Provide the (x, y) coordinate of the cell's center where the given text is located.  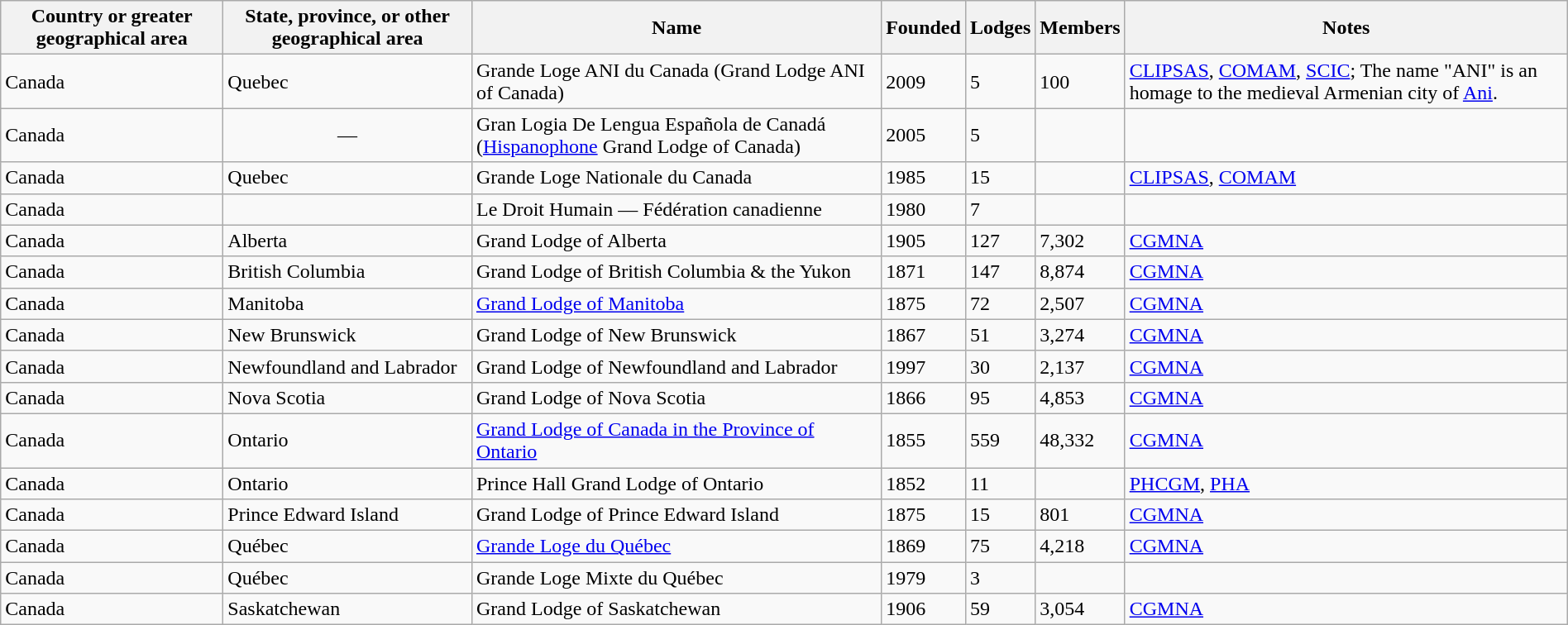
Grand Lodge of New Brunswick (676, 335)
3,274 (1080, 335)
7,302 (1080, 241)
Grand Lodge of Nova Scotia (676, 398)
Grande Loge ANI du Canada (Grand Lodge ANI of Canada) (676, 81)
State, province, or other geographical area (347, 28)
Grand Lodge of British Columbia & the Yukon (676, 272)
59 (1000, 609)
48,332 (1080, 440)
1906 (924, 609)
801 (1080, 515)
Manitoba (347, 303)
2005 (924, 136)
New Brunswick (347, 335)
PHCGM, PHA (1346, 484)
Saskatchewan (347, 609)
Prince Edward Island (347, 515)
3 (1000, 578)
1855 (924, 440)
1985 (924, 178)
100 (1080, 81)
1905 (924, 241)
Le Droit Humain — Fédération canadienne (676, 209)
3,054 (1080, 609)
559 (1000, 440)
1980 (924, 209)
Name (676, 28)
Grand Lodge of Prince Edward Island (676, 515)
2009 (924, 81)
1979 (924, 578)
51 (1000, 335)
75 (1000, 546)
Grande Loge Mixte du Québec (676, 578)
11 (1000, 484)
Grande Loge du Québec (676, 546)
Gran Logia De Lengua Española de Canadá (Hispanophone Grand Lodge of Canada) (676, 136)
8,874 (1080, 272)
Grand Lodge of Canada in the Province of Ontario (676, 440)
CLIPSAS, COMAM (1346, 178)
7 (1000, 209)
CLIPSAS, COMAM, SCIC; The name "ANI" is an homage to the medieval Armenian city of Ani. (1346, 81)
4,853 (1080, 398)
72 (1000, 303)
Alberta (347, 241)
Grand Lodge of Alberta (676, 241)
— (347, 136)
127 (1000, 241)
1852 (924, 484)
Grande Loge Nationale du Canada (676, 178)
Grand Lodge of Saskatchewan (676, 609)
Prince Hall Grand Lodge of Ontario (676, 484)
Grand Lodge of Newfoundland and Labrador (676, 366)
Members (1080, 28)
1997 (924, 366)
Lodges (1000, 28)
1867 (924, 335)
95 (1000, 398)
30 (1000, 366)
2,137 (1080, 366)
Notes (1346, 28)
Nova Scotia (347, 398)
1871 (924, 272)
Newfoundland and Labrador (347, 366)
Grand Lodge of Manitoba (676, 303)
4,218 (1080, 546)
British Columbia (347, 272)
Country or greater geographical area (112, 28)
1866 (924, 398)
Founded (924, 28)
1869 (924, 546)
2,507 (1080, 303)
147 (1000, 272)
